Extract the [X, Y] coordinate from the center of the cell holding the provided text.  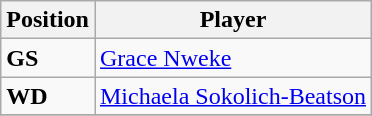
Michaela Sokolich-Beatson [232, 96]
GS [48, 58]
Player [232, 20]
WD [48, 96]
Grace Nweke [232, 58]
Position [48, 20]
